Find where the given text appears and provide that cell's center as (X, Y) coordinate. 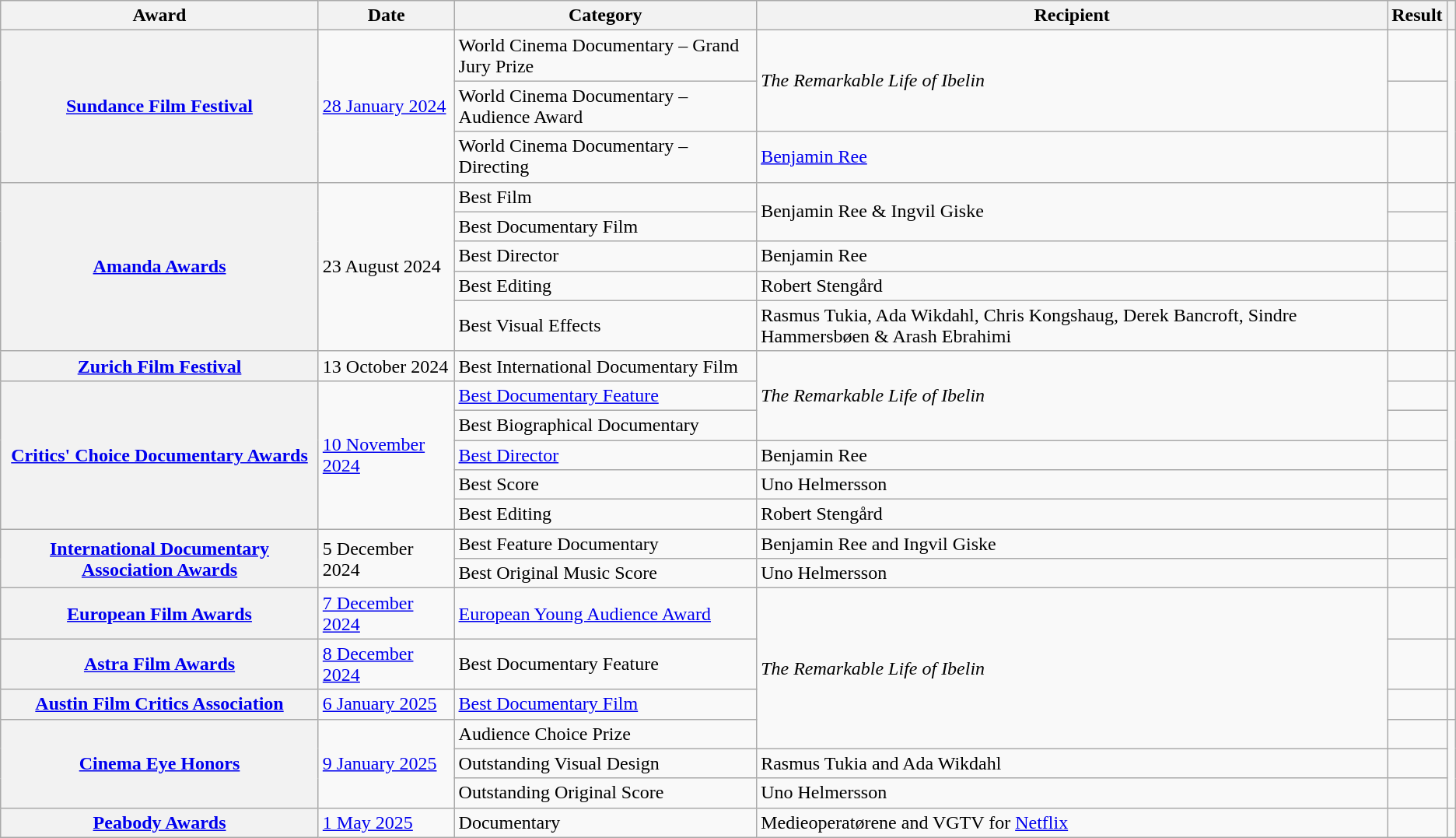
13 October 2024 (386, 366)
Rasmus Tukia, Ada Wikdahl, Chris Kongshaug, Derek Bancroft, Sindre Hammersbøen & Arash Ebrahimi (1072, 325)
Outstanding Original Score (605, 793)
1 May 2025 (386, 822)
Best Visual Effects (605, 325)
Award (160, 16)
Rasmus Tukia and Ada Wikdahl (1072, 763)
Audience Choice Prize (605, 734)
Cinema Eye Honors (160, 763)
28 January 2024 (386, 106)
Recipient (1072, 16)
European Young Audience Award (605, 613)
International Documentary Association Awards (160, 559)
7 December 2024 (386, 613)
Medieoperatørene and VGTV for Netflix (1072, 822)
9 January 2025 (386, 763)
Best Original Music Score (605, 573)
Benjamin Ree & Ingvil Giske (1072, 212)
Best Feature Documentary (605, 544)
Category (605, 16)
Zurich Film Festival (160, 366)
Astra Film Awards (160, 664)
Benjamin Ree and Ingvil Giske (1072, 544)
Amanda Awards (160, 266)
Sundance Film Festival (160, 106)
Best Film (605, 197)
European Film Awards (160, 613)
8 December 2024 (386, 664)
5 December 2024 (386, 559)
Documentary (605, 822)
World Cinema Documentary – Audience Award (605, 106)
23 August 2024 (386, 266)
Outstanding Visual Design (605, 763)
Best International Documentary Film (605, 366)
Result (1417, 16)
Best Biographical Documentary (605, 425)
6 January 2025 (386, 704)
Best Score (605, 485)
World Cinema Documentary – Grand Jury Prize (605, 56)
Date (386, 16)
Peabody Awards (160, 822)
10 November 2024 (386, 454)
Critics' Choice Documentary Awards (160, 454)
Austin Film Critics Association (160, 704)
World Cinema Documentary – Directing (605, 157)
